Scan for the cell matching the given text and deliver its (x, y) coordinate at center. 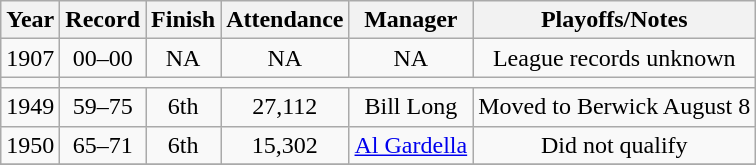
Finish (184, 20)
1949 (30, 107)
Attendance (285, 20)
1950 (30, 145)
Bill Long (411, 107)
59–75 (103, 107)
65–71 (103, 145)
27,112 (285, 107)
Did not qualify (614, 145)
1907 (30, 58)
Year (30, 20)
00–00 (103, 58)
15,302 (285, 145)
Moved to Berwick August 8 (614, 107)
League records unknown (614, 58)
Playoffs/Notes (614, 20)
Record (103, 20)
Manager (411, 20)
Al Gardella (411, 145)
